Return (x, y) of the center of cell containing provided text 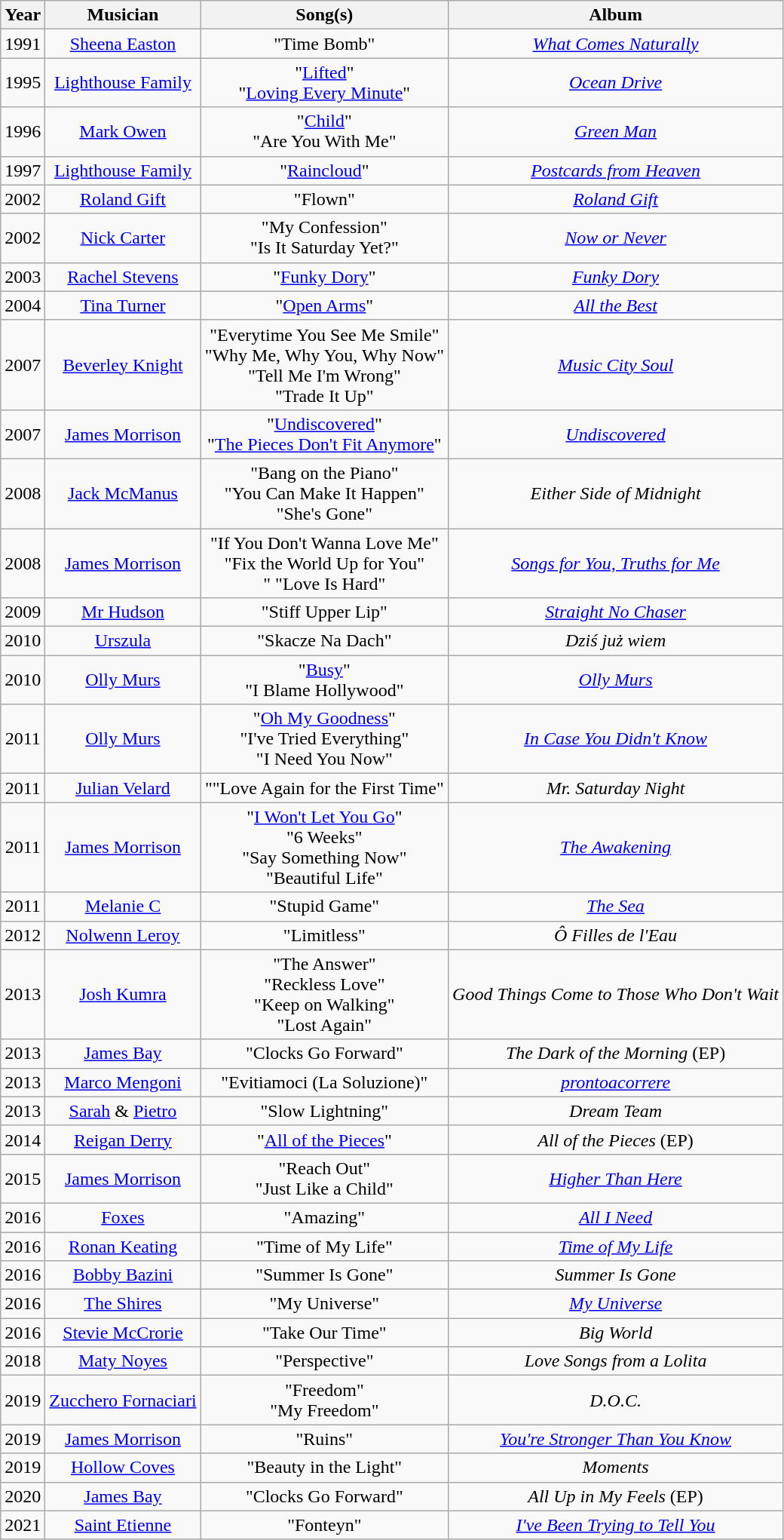
Josh Kumra (123, 994)
Rachel Stevens (123, 277)
2020 (23, 1496)
2021 (23, 1525)
Big World (616, 1333)
Bobby Bazini (123, 1275)
Nolwenn Leroy (123, 935)
Sarah & Pietro (123, 1111)
"Open Arms" (324, 305)
"Undiscovered""The Pieces Don't Fit Anymore" (324, 434)
"Funky Dory" (324, 277)
Foxes (123, 1217)
Saint Etienne (123, 1525)
Undiscovered (616, 434)
Marco Mengoni (123, 1082)
"I Won't Let You Go" "6 Weeks" "Say Something Now" "Beautiful Life" (324, 848)
"Evitiamoci (La Soluzione)" (324, 1082)
"Lifted""Loving Every Minute" (324, 83)
The Dark of the Morning (EP) (616, 1054)
The Sea (616, 907)
"Skacze Na Dach" (324, 641)
"My Universe" (324, 1304)
"Stiff Upper Lip" (324, 612)
Sheena Easton (123, 44)
Jack McManus (123, 493)
"Slow Lightning" (324, 1111)
Music City Soul (616, 365)
"Child" "Are You With Me" (324, 131)
Mr. Saturday Night (616, 788)
Maty Noyes (123, 1361)
You're Stronger Than You Know (616, 1439)
Mark Owen (123, 131)
"Perspective" (324, 1361)
2014 (23, 1140)
"Summer Is Gone" (324, 1275)
Either Side of Midnight (616, 493)
Postcards from Heaven (616, 170)
I've Been Trying to Tell You (616, 1525)
"All of the Pieces" (324, 1140)
1995 (23, 83)
Love Songs from a Lolita (616, 1361)
Zucchero Fornaciari (123, 1400)
D.O.C. (616, 1400)
Stevie McCrorie (123, 1333)
Time of My Life (616, 1247)
Album (616, 15)
"Time Bomb" (324, 44)
Musician (123, 15)
The Awakening (616, 848)
"Time of My Life" (324, 1247)
My Universe (616, 1304)
1996 (23, 131)
Summer Is Gone (616, 1275)
What Comes Naturally (616, 44)
Beverley Knight (123, 365)
2015 (23, 1178)
2003 (23, 277)
"If You Don't Wanna Love Me" "Fix the World Up for You" " "Love Is Hard" (324, 563)
"Bang on the Piano" "You Can Make It Happen" "She's Gone" (324, 493)
2018 (23, 1361)
Songs for You, Truths for Me (616, 563)
Nick Carter (123, 238)
2004 (23, 305)
Ocean Drive (616, 83)
Good Things Come to Those Who Don't Wait (616, 994)
Ronan Keating (123, 1247)
Funky Dory (616, 277)
"Busy" "I Blame Hollywood" (324, 680)
Melanie C (123, 907)
All Up in My Feels (EP) (616, 1496)
1991 (23, 44)
Dream Team (616, 1111)
All I Need (616, 1217)
All of the Pieces (EP) (616, 1140)
Ô Filles de l'Eau (616, 935)
"Reach Out""Just Like a Child" (324, 1178)
Tina Turner (123, 305)
"Stupid Game" (324, 907)
Straight No Chaser (616, 612)
Now or Never (616, 238)
"Ruins" (324, 1439)
In Case You Didn't Know (616, 739)
"The Answer" "Reckless Love" "Keep on Walking" "Lost Again" (324, 994)
"Freedom" "My Freedom" (324, 1400)
Julian Velard (123, 788)
prontoacorrere (616, 1082)
The Shires (123, 1304)
All the Best (616, 305)
Year (23, 15)
"Oh My Goodness" "I've Tried Everything" "I Need You Now" (324, 739)
"Flown" (324, 199)
Green Man (616, 131)
"Limitless" (324, 935)
"My Confession" "Is It Saturday Yet?" (324, 238)
"Fonteyn" (324, 1525)
"Take Our Time" (324, 1333)
2012 (23, 935)
Mr Hudson (123, 612)
2009 (23, 612)
"Everytime You See Me Smile" "Why Me, Why You, Why Now" "Tell Me I'm Wrong" "Trade It Up" (324, 365)
Song(s) (324, 15)
"Beauty in the Light" (324, 1468)
Reigan Derry (123, 1140)
Higher Than Here (616, 1178)
Urszula (123, 641)
1997 (23, 170)
Moments (616, 1468)
Dziś już wiem (616, 641)
"Amazing" (324, 1217)
"Raincloud" (324, 170)
Hollow Coves (123, 1468)
""Love Again for the First Time" (324, 788)
